Extract the [X, Y] coordinate from the center of the cell holding the provided text.  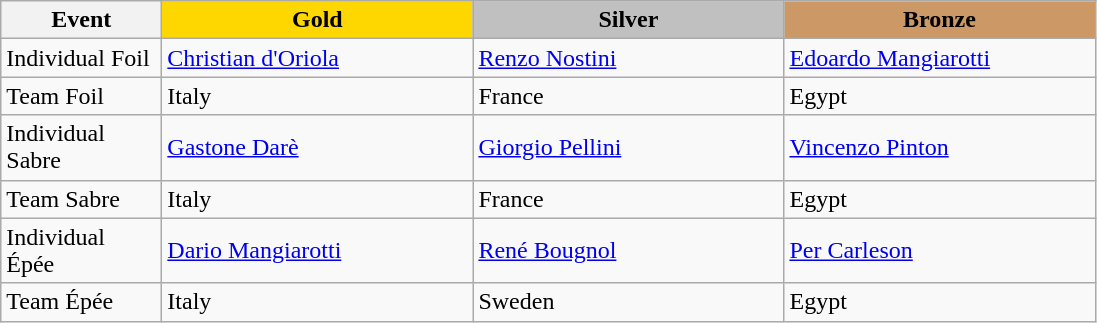
Edoardo Mangiarotti [940, 58]
Team Foil [82, 96]
René Bougnol [628, 250]
Event [82, 20]
Renzo Nostini [628, 58]
Christian d'Oriola [318, 58]
Bronze [940, 20]
Team Sabre [82, 199]
Giorgio Pellini [628, 148]
Individual Épée [82, 250]
Silver [628, 20]
Sweden [628, 302]
Per Carleson [940, 250]
Individual Foil [82, 58]
Individual Sabre [82, 148]
Team Épée [82, 302]
Gold [318, 20]
Dario Mangiarotti [318, 250]
Vincenzo Pinton [940, 148]
Gastone Darè [318, 148]
